Find where the given text appears and provide that cell's center as [x, y] coordinate. 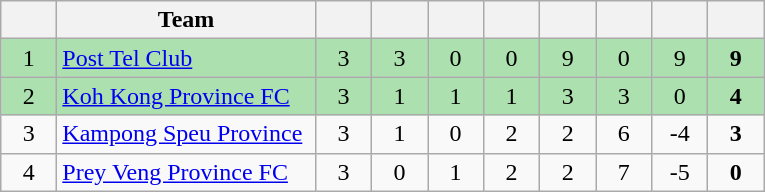
Kampong Speu Province [186, 134]
-4 [680, 134]
7 [624, 172]
Koh Kong Province FC [186, 96]
6 [624, 134]
Prey Veng Province FC [186, 172]
Team [186, 20]
-5 [680, 172]
Post Tel Club [186, 58]
